Search for the cell housing the specified text and yield its (x, y) center coordinate. 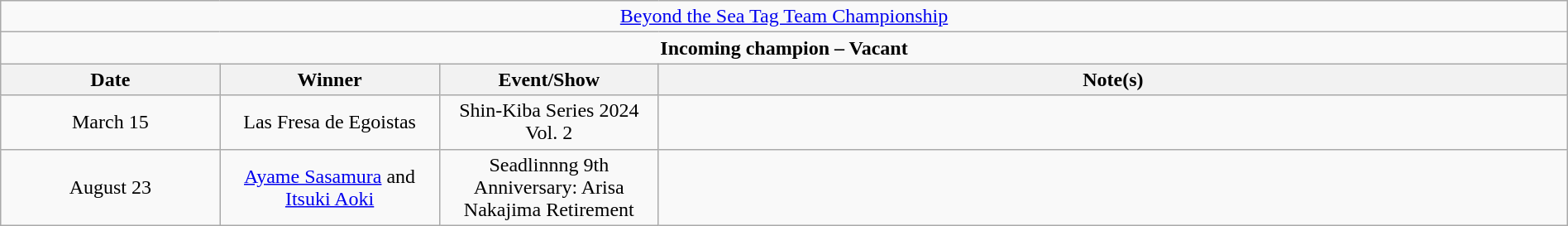
Date (111, 79)
Beyond the Sea Tag Team Championship (784, 17)
August 23 (111, 187)
Las Fresa de Egoistas (329, 123)
Incoming champion – Vacant (784, 48)
Note(s) (1113, 79)
Event/Show (549, 79)
Shin-Kiba Series 2024 Vol. 2 (549, 123)
Winner (329, 79)
Seadlinnng 9th Anniversary: Arisa Nakajima Retirement (549, 187)
March 15 (111, 123)
Ayame Sasamura and Itsuki Aoki (329, 187)
